Output the [x, y] coordinate of the center of the cell containing the given text.  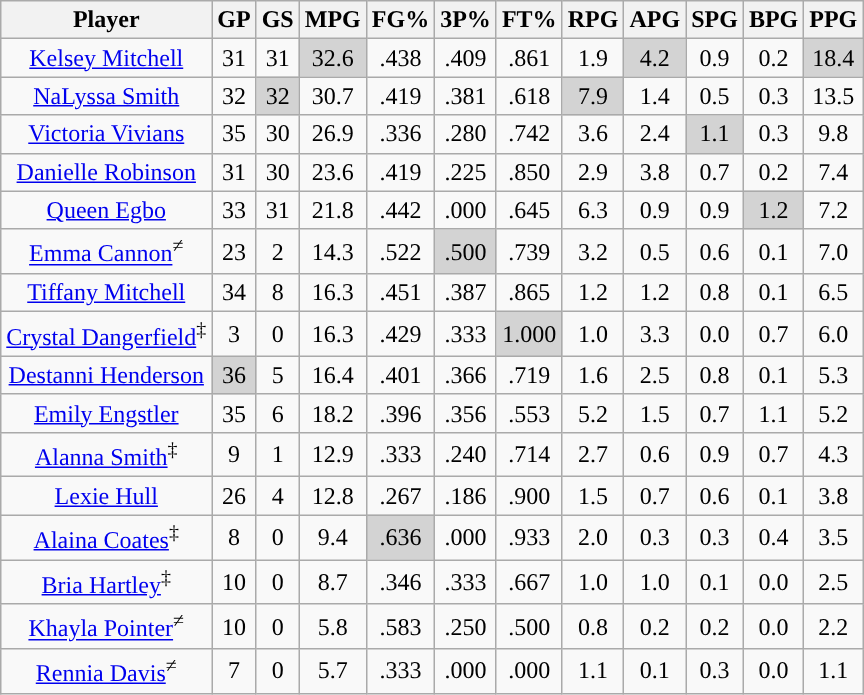
1.000 [529, 334]
3.2 [593, 252]
GS [278, 20]
30.7 [332, 96]
PPG [834, 20]
APG [655, 20]
RPG [593, 20]
Lexie Hull [106, 496]
.618 [529, 96]
1.4 [655, 96]
5.8 [332, 626]
12.9 [332, 454]
32.6 [332, 58]
.442 [400, 210]
Destanni Henderson [106, 375]
4 [278, 496]
.900 [529, 496]
Alanna Smith‡ [106, 454]
7.4 [834, 172]
3 [234, 334]
7.0 [834, 252]
2 [278, 252]
7 [234, 672]
FT% [529, 20]
4.3 [834, 454]
18.2 [332, 413]
.636 [400, 538]
33 [234, 210]
.381 [466, 96]
8.7 [332, 582]
Player [106, 20]
2.7 [593, 454]
SPG [715, 20]
5 [278, 375]
6.0 [834, 334]
.356 [466, 413]
3.6 [593, 134]
FG% [400, 20]
18.4 [834, 58]
.366 [466, 375]
Queen Egbo [106, 210]
Rennia Davis≠ [106, 672]
.714 [529, 454]
Bria Hartley‡ [106, 582]
1.6 [593, 375]
36 [234, 375]
6 [278, 413]
.850 [529, 172]
.438 [400, 58]
7.9 [593, 96]
6.5 [834, 293]
.346 [400, 582]
Alaina Coates‡ [106, 538]
.861 [529, 58]
3P% [466, 20]
2.2 [834, 626]
.409 [466, 58]
Khayla Pointer≠ [106, 626]
14.3 [332, 252]
Crystal Dangerfield‡ [106, 334]
.225 [466, 172]
.240 [466, 454]
MPG [332, 20]
7.2 [834, 210]
.336 [400, 134]
Danielle Robinson [106, 172]
0.4 [773, 538]
23 [234, 252]
.186 [466, 496]
26 [234, 496]
.250 [466, 626]
3.5 [834, 538]
21.8 [332, 210]
GP [234, 20]
9.8 [834, 134]
Emma Cannon≠ [106, 252]
.267 [400, 496]
Kelsey Mitchell [106, 58]
.280 [466, 134]
5.3 [834, 375]
.583 [400, 626]
.742 [529, 134]
Victoria Vivians [106, 134]
2.0 [593, 538]
12.8 [332, 496]
.933 [529, 538]
.667 [529, 582]
.396 [400, 413]
26.9 [332, 134]
.865 [529, 293]
13.5 [834, 96]
23.6 [332, 172]
Emily Engstler [106, 413]
NaLyssa Smith [106, 96]
2.4 [655, 134]
3.3 [655, 334]
34 [234, 293]
.739 [529, 252]
16.4 [332, 375]
.645 [529, 210]
1.9 [593, 58]
5.7 [332, 672]
BPG [773, 20]
.387 [466, 293]
Tiffany Mitchell [106, 293]
6.3 [593, 210]
.522 [400, 252]
2.9 [593, 172]
.451 [400, 293]
9 [234, 454]
9.4 [332, 538]
.719 [529, 375]
.553 [529, 413]
1 [278, 454]
.429 [400, 334]
.401 [400, 375]
4.2 [655, 58]
